Pinpoint the cell where the given text exists, returning its (x, y) midpoint coordinate. 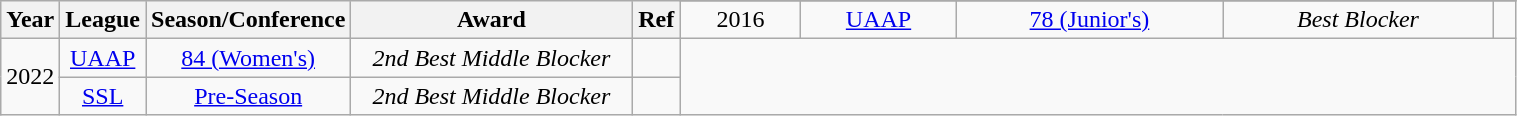
2016 (740, 20)
Season/Conference (248, 20)
Award (492, 20)
84 (Women's) (248, 58)
Ref (656, 20)
SSL (103, 96)
Pre-Season (248, 96)
Year (30, 20)
2022 (30, 77)
78 (Junior's) (1089, 20)
League (103, 20)
Best Blocker (1358, 20)
